Return [x, y] of the center of cell containing provided text 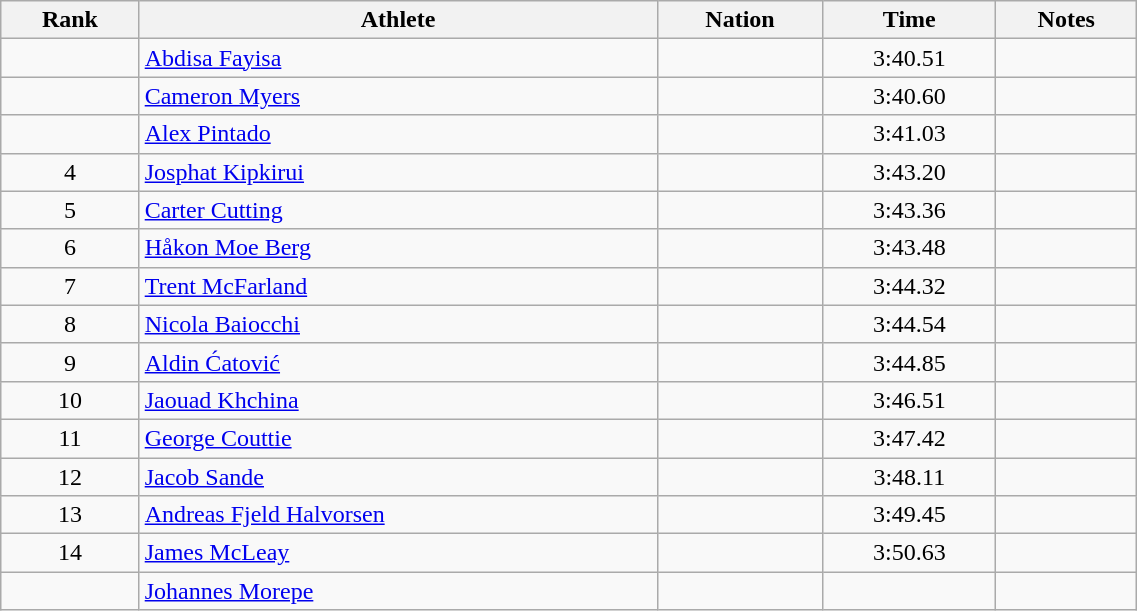
George Couttie [398, 438]
3:44.54 [910, 324]
3:44.85 [910, 362]
Athlete [398, 20]
3:43.48 [910, 248]
9 [70, 362]
Nicola Baiocchi [398, 324]
Johannes Morepe [398, 591]
Andreas Fjeld Halvorsen [398, 515]
12 [70, 477]
Trent McFarland [398, 286]
Alex Pintado [398, 134]
Rank [70, 20]
3:40.60 [910, 96]
Jaouad Khchina [398, 400]
Abdisa Fayisa [398, 58]
3:43.20 [910, 172]
3:48.11 [910, 477]
Cameron Myers [398, 96]
3:49.45 [910, 515]
Aldin Ćatović [398, 362]
11 [70, 438]
James McLeay [398, 553]
14 [70, 553]
3:46.51 [910, 400]
8 [70, 324]
3:50.63 [910, 553]
10 [70, 400]
Josphat Kipkirui [398, 172]
Carter Cutting [398, 210]
3:44.32 [910, 286]
Time [910, 20]
Notes [1066, 20]
Nation [740, 20]
3:40.51 [910, 58]
4 [70, 172]
13 [70, 515]
3:47.42 [910, 438]
3:41.03 [910, 134]
Jacob Sande [398, 477]
Håkon Moe Berg [398, 248]
5 [70, 210]
7 [70, 286]
3:43.36 [910, 210]
6 [70, 248]
